Return the [X, Y] coordinate for the center point of the cell that contains the specified text.  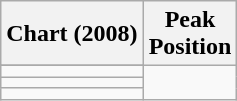
Chart (2008) [72, 34]
PeakPosition [190, 34]
